Return [X, Y] of the center of cell containing provided text 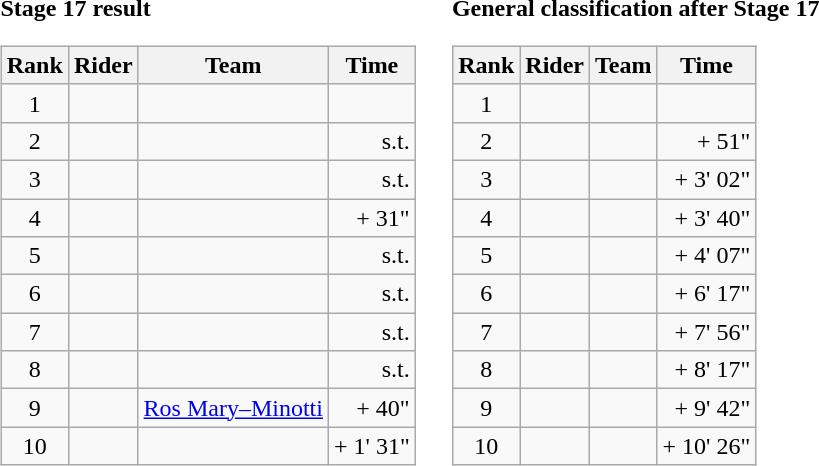
+ 31" [372, 217]
+ 1' 31" [372, 446]
+ 7' 56" [706, 332]
+ 51" [706, 141]
+ 8' 17" [706, 370]
+ 10' 26" [706, 446]
+ 4' 07" [706, 256]
+ 40" [372, 408]
+ 3' 40" [706, 217]
+ 9' 42" [706, 408]
Ros Mary–Minotti [233, 408]
+ 6' 17" [706, 294]
+ 3' 02" [706, 179]
